Determine the [x, y] coordinate at the center of the cell enclosing the given text.  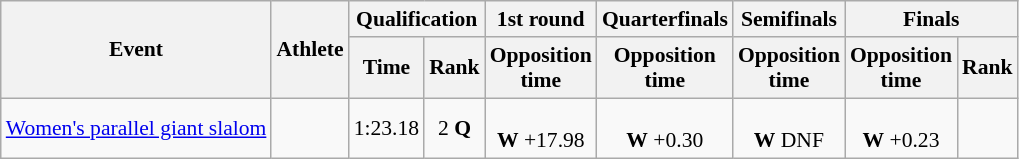
W +0.30 [665, 128]
1:23.18 [386, 128]
Finals [932, 19]
Women's parallel giant slalom [136, 128]
W +17.98 [541, 128]
Quarterfinals [665, 19]
Qualification [417, 19]
W DNF [789, 128]
Time [386, 68]
Athlete [310, 50]
Event [136, 50]
W +0.23 [901, 128]
Semifinals [789, 19]
2 Q [454, 128]
1st round [541, 19]
